Identify which cell holds the provided text, then report its [X, Y] central coordinate. 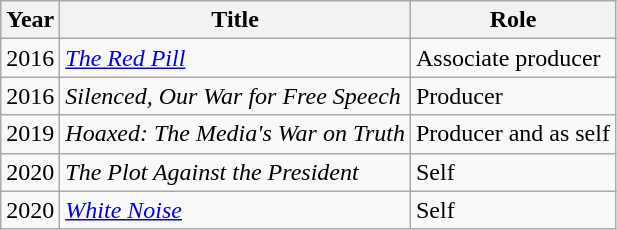
Producer [512, 96]
The Red Pill [236, 58]
Title [236, 20]
Silenced, Our War for Free Speech [236, 96]
Hoaxed: The Media's War on Truth [236, 134]
Year [30, 20]
Role [512, 20]
Producer and as self [512, 134]
The Plot Against the President [236, 172]
2019 [30, 134]
Associate producer [512, 58]
White Noise [236, 210]
